Pinpoint the cell where the given text exists, returning its [X, Y] midpoint coordinate. 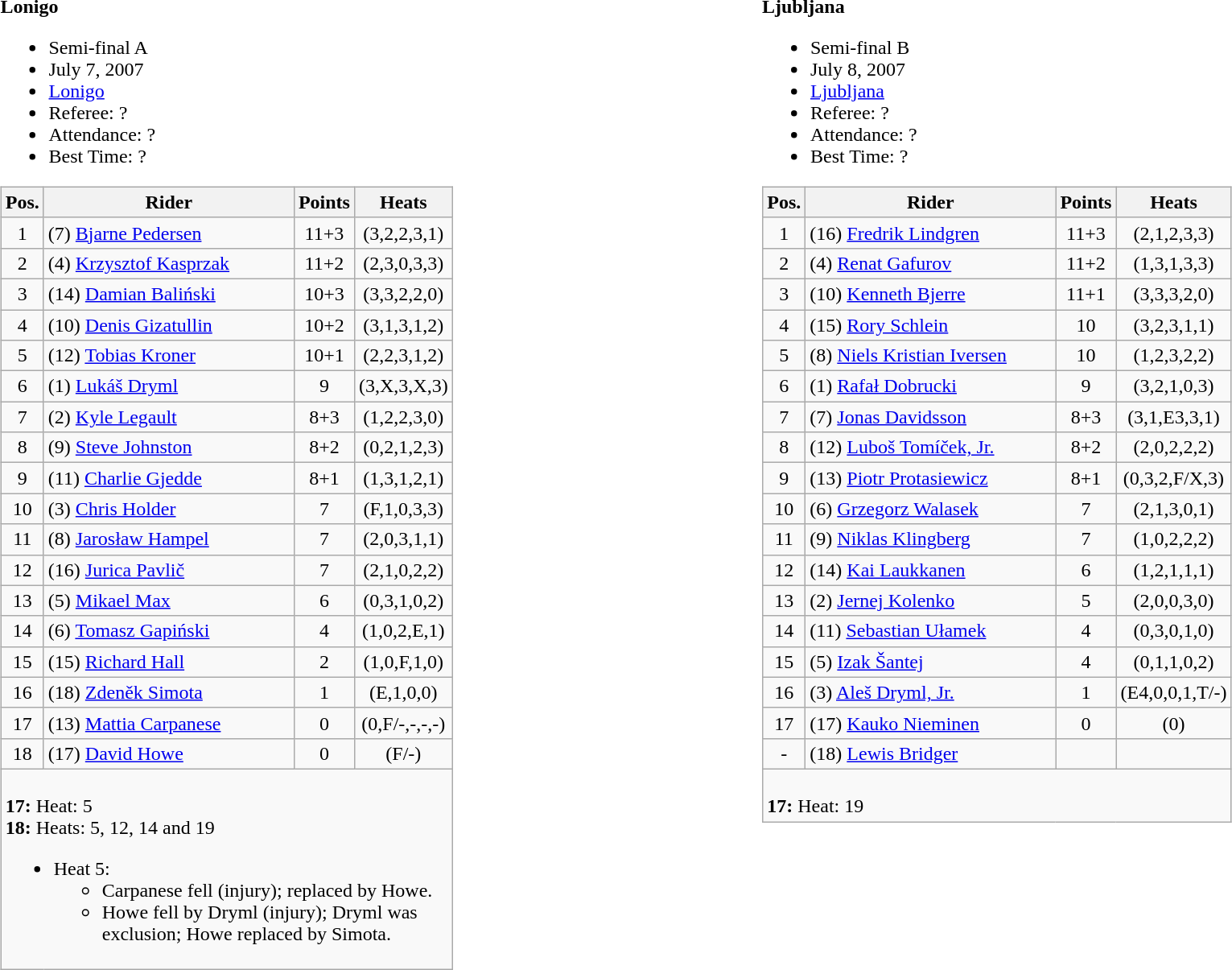
(3,1,E3,3,1) [1173, 417]
(3) Chris Holder [169, 509]
10+3 [323, 294]
(3,2,2,3,1) [403, 233]
(5) Mikael Max [169, 601]
(16) Fredrik Lindgren [930, 233]
(14) Kai Laukkanen [930, 570]
(4) Krzysztof Kasprzak [169, 263]
(4) Renat Gafurov [930, 263]
(15) Richard Hall [169, 662]
(11) Sebastian Ułamek [930, 631]
(0,1,1,0,2) [1173, 662]
(6) Grzegorz Walasek [930, 509]
(1,2,3,2,2) [1173, 356]
(3) Aleš Dryml, Jr. [930, 692]
(3,3,2,2,0) [403, 294]
(2,1,0,2,2) [403, 570]
(11) Charlie Gjedde [169, 478]
17: Heat: 19 [997, 795]
(2,1,2,3,3) [1173, 233]
(0,3,1,0,2) [403, 601]
(1,0,2,E,1) [403, 631]
(1,0,2,2,2) [1173, 539]
(1,2,2,3,0) [403, 417]
(12) Tobias Kroner [169, 356]
(2,3,0,3,3) [403, 263]
18 [23, 753]
(1,3,1,3,3) [1173, 263]
(18) Zdeněk Simota [169, 692]
(E4,0,0,1,T/-) [1173, 692]
(3,3,3,2,0) [1173, 294]
(14) Damian Baliński [169, 294]
(2) Jernej Kolenko [930, 601]
(12) Luboš Tomíček, Jr. [930, 448]
11+1 [1086, 294]
10+1 [323, 356]
(0,3,2,F/X,3) [1173, 478]
(2,1,3,0,1) [1173, 509]
(13) Mattia Carpanese [169, 723]
(1,3,1,2,1) [403, 478]
(1,0,F,1,0) [403, 662]
(F/-) [403, 753]
(0,2,1,2,3) [403, 448]
(3,X,3,X,3) [403, 386]
(0,F/-,-,-,-) [403, 723]
(18) Lewis Bridger [930, 753]
(1,2,1,1,1) [1173, 570]
(17) David Howe [169, 753]
(16) Jurica Pavlič [169, 570]
(7) Bjarne Pedersen [169, 233]
(F,1,0,3,3) [403, 509]
(0) [1173, 723]
(9) Steve Johnston [169, 448]
(13) Piotr Protasiewicz [930, 478]
(8) Jarosław Hampel [169, 539]
(6) Tomasz Gapiński [169, 631]
(0,3,0,1,0) [1173, 631]
(15) Rory Schlein [930, 324]
(1) Lukáš Dryml [169, 386]
10+2 [323, 324]
(2,0,2,2,2) [1173, 448]
(10) Kenneth Bjerre [930, 294]
(8) Niels Kristian Iversen [930, 356]
(E,1,0,0) [403, 692]
- [784, 753]
(3,1,3,1,2) [403, 324]
(10) Denis Gizatullin [169, 324]
(2,0,3,1,1) [403, 539]
(3,2,3,1,1) [1173, 324]
(2,2,3,1,2) [403, 356]
(7) Jonas Davidsson [930, 417]
(17) Kauko Nieminen [930, 723]
(5) Izak Šantej [930, 662]
(3,2,1,0,3) [1173, 386]
(9) Niklas Klingberg [930, 539]
(1) Rafał Dobrucki [930, 386]
(2,0,0,3,0) [1173, 601]
(2) Kyle Legault [169, 417]
